Determine the [x, y] coordinate at the center of the cell enclosing the given text.  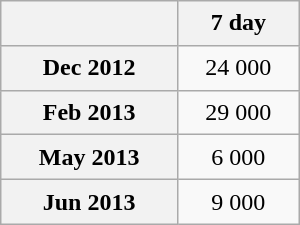
Dec 2012 [90, 68]
29 000 [238, 112]
May 2013 [90, 158]
24 000 [238, 68]
Jun 2013 [90, 202]
7 day [238, 24]
9 000 [238, 202]
6 000 [238, 158]
Feb 2013 [90, 112]
